Provide the (X, Y) coordinate of the cell's center where the given text is located.  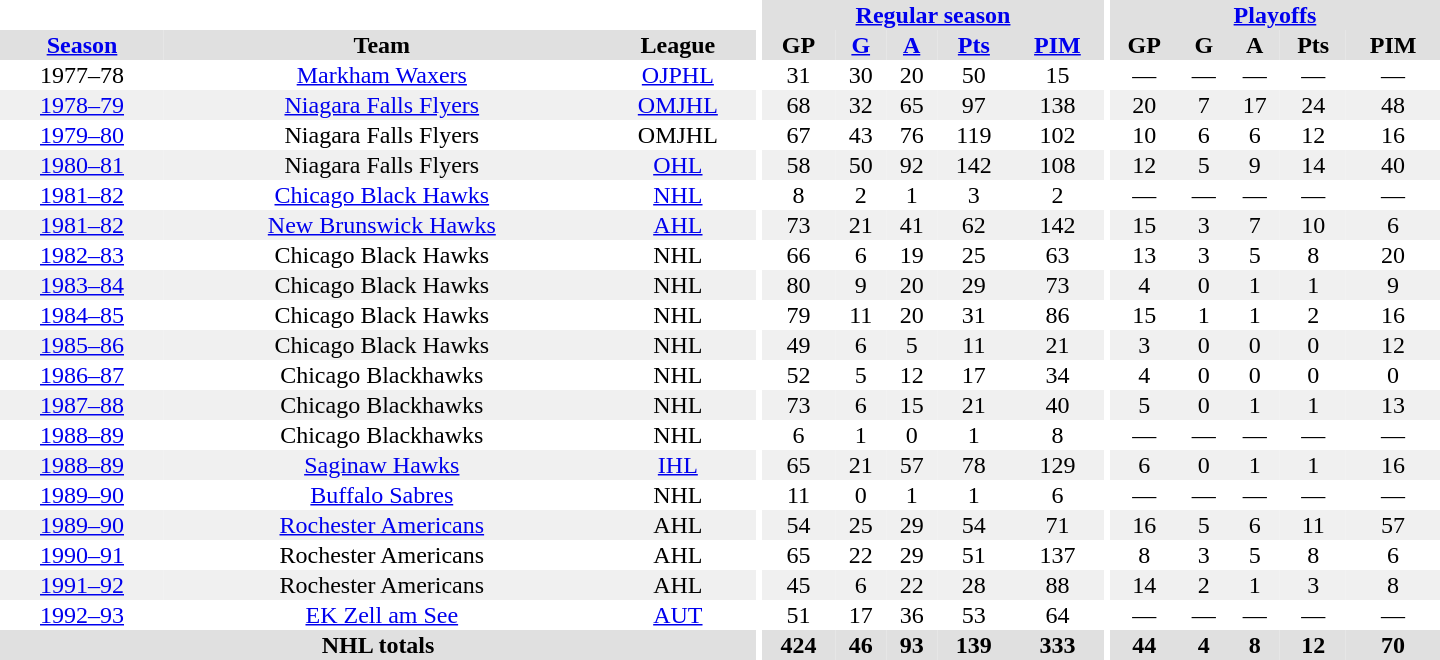
1991–92 (82, 585)
79 (799, 315)
71 (1058, 525)
93 (912, 645)
68 (799, 105)
30 (860, 75)
EK Zell am See (382, 615)
45 (799, 585)
OHL (678, 165)
1992–93 (82, 615)
Markham Waxers (382, 75)
1985–86 (82, 345)
41 (912, 225)
44 (1144, 645)
36 (912, 615)
1986–87 (82, 375)
78 (974, 465)
Season (82, 45)
88 (1058, 585)
League (678, 45)
Team (382, 45)
AUT (678, 615)
137 (1058, 555)
63 (1058, 255)
19 (912, 255)
1987–88 (82, 405)
43 (860, 135)
32 (860, 105)
IHL (678, 465)
97 (974, 105)
102 (1058, 135)
1984–85 (82, 315)
1977–78 (82, 75)
67 (799, 135)
52 (799, 375)
86 (1058, 315)
108 (1058, 165)
70 (1393, 645)
62 (974, 225)
48 (1393, 105)
OJPHL (678, 75)
129 (1058, 465)
80 (799, 285)
58 (799, 165)
49 (799, 345)
NHL totals (378, 645)
Buffalo Sabres (382, 495)
Saginaw Hawks (382, 465)
1978–79 (82, 105)
New Brunswick Hawks (382, 225)
1990–91 (82, 555)
24 (1313, 105)
46 (860, 645)
424 (799, 645)
Playoffs (1275, 15)
Regular season (933, 15)
1983–84 (82, 285)
138 (1058, 105)
28 (974, 585)
64 (1058, 615)
1980–81 (82, 165)
1982–83 (82, 255)
333 (1058, 645)
76 (912, 135)
92 (912, 165)
66 (799, 255)
53 (974, 615)
34 (1058, 375)
1979–80 (82, 135)
119 (974, 135)
139 (974, 645)
